Return [X, Y] of the center of cell containing provided text 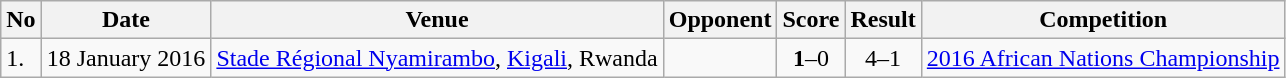
1–0 [811, 58]
Venue [437, 20]
Result [883, 20]
4–1 [883, 58]
18 January 2016 [126, 58]
Stade Régional Nyamirambo, Kigali, Rwanda [437, 58]
Competition [1103, 20]
2016 African Nations Championship [1103, 58]
1. [21, 58]
Opponent [720, 20]
No [21, 20]
Score [811, 20]
Date [126, 20]
